Locate the cell with the specified text and output its (x, y) center coordinate. 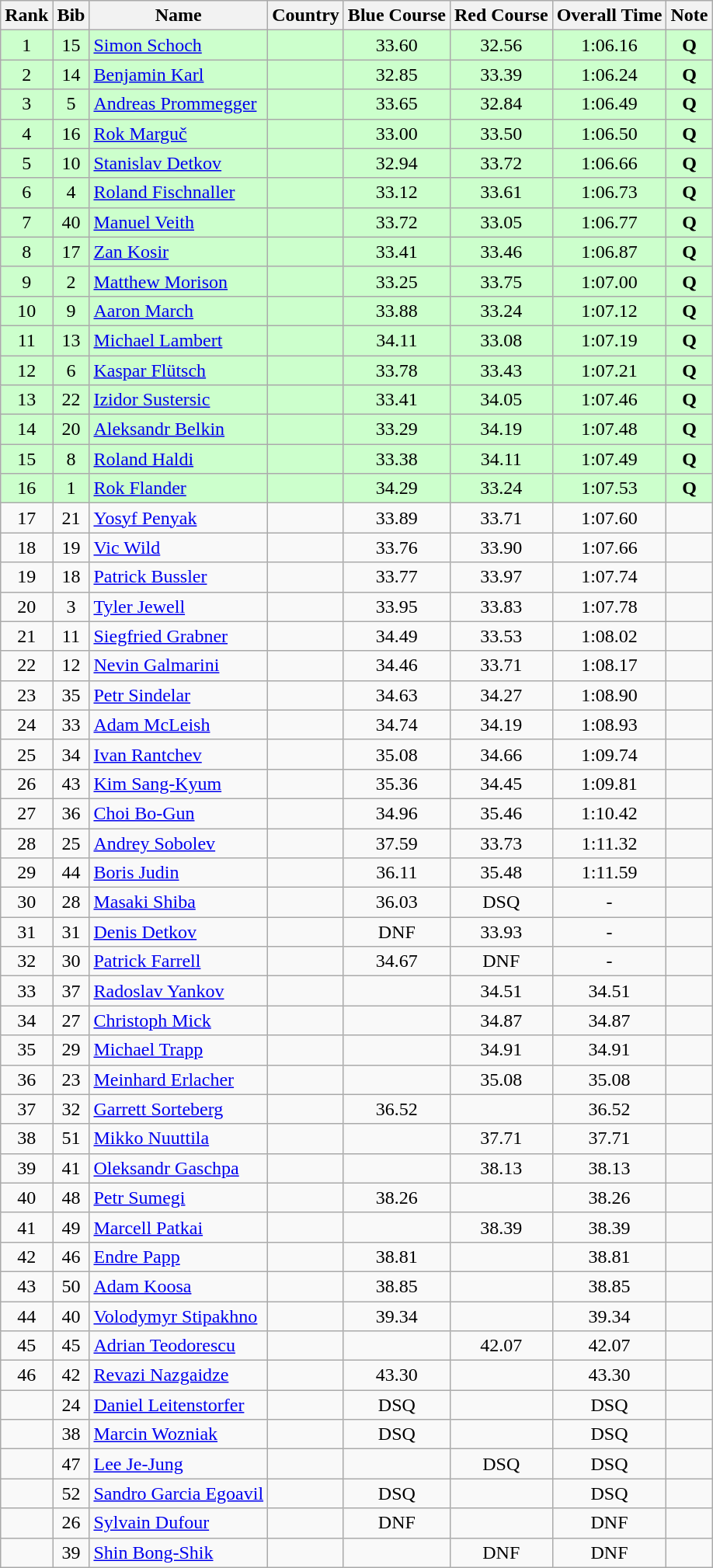
47 (71, 1464)
Matthew Morison (179, 281)
Oleksandr Gaschpa (179, 1168)
Nevin Galmarini (179, 666)
Benjamin Karl (179, 75)
Patrick Farrell (179, 961)
33.97 (501, 577)
33.50 (501, 134)
34.96 (396, 813)
1:07.19 (609, 340)
33.76 (396, 548)
1:06.24 (609, 75)
Roland Fischnaller (179, 193)
1:06.50 (609, 134)
Shin Bong-Shik (179, 1552)
1:11.32 (609, 843)
Stanislav Detkov (179, 163)
Michael Trapp (179, 1050)
33.43 (501, 370)
33.38 (396, 459)
Marcell Patkai (179, 1227)
33.61 (501, 193)
Masaki Shiba (179, 902)
34.46 (396, 666)
33.12 (396, 193)
Mikko Nuuttila (179, 1139)
7 (26, 222)
Marcin Wozniak (179, 1434)
Kaspar Flütsch (179, 370)
Vic Wild (179, 548)
32.85 (396, 75)
Revazi Nazgaidze (179, 1375)
33.00 (396, 134)
Michael Lambert (179, 340)
33.83 (501, 607)
Volodymyr Stipakhno (179, 1316)
37.59 (396, 843)
1:09.74 (609, 754)
33.39 (501, 75)
Roland Haldi (179, 459)
34.66 (501, 754)
1:07.49 (609, 459)
33.65 (396, 104)
33.95 (396, 607)
Boris Judin (179, 873)
Country (306, 16)
Note (690, 16)
Siegfried Grabner (179, 636)
35.48 (501, 873)
Overall Time (609, 16)
1:10.42 (609, 813)
32.84 (501, 104)
34.67 (396, 961)
Patrick Bussler (179, 577)
1:08.93 (609, 725)
Petr Sindelar (179, 695)
32.56 (501, 45)
Kim Sang-Kyum (179, 784)
Zan Kosir (179, 252)
Lee Je-Jung (179, 1464)
48 (71, 1198)
Garrett Sorteberg (179, 1109)
1:07.53 (609, 488)
1:07.46 (609, 400)
Name (179, 16)
1:06.66 (609, 163)
Radoslav Yankov (179, 991)
Manuel Veith (179, 222)
Bib (71, 16)
1:11.59 (609, 873)
33.25 (396, 281)
Andreas Prommegger (179, 104)
Simon Schoch (179, 45)
Sylvain Dufour (179, 1523)
Aleksandr Belkin (179, 429)
Red Course (501, 16)
1:07.74 (609, 577)
Tyler Jewell (179, 607)
33.89 (396, 518)
35.46 (501, 813)
33.46 (501, 252)
Meinhard Erlacher (179, 1080)
36.11 (396, 873)
Endre Papp (179, 1257)
34.27 (501, 695)
34.45 (501, 784)
1:06.73 (609, 193)
1:07.66 (609, 548)
1:08.17 (609, 666)
33.77 (396, 577)
51 (71, 1139)
52 (71, 1493)
33.60 (396, 45)
Andrey Sobolev (179, 843)
1:07.21 (609, 370)
36.03 (396, 902)
Denis Detkov (179, 932)
Rok Flander (179, 488)
33.90 (501, 548)
1:07.48 (609, 429)
33.93 (501, 932)
35.36 (396, 784)
1:06.16 (609, 45)
Christoph Mick (179, 1020)
34.63 (396, 695)
1:09.81 (609, 784)
1:08.02 (609, 636)
Choi Bo-Gun (179, 813)
Aaron March (179, 311)
1:07.78 (609, 607)
33.78 (396, 370)
Ivan Rantchev (179, 754)
34.74 (396, 725)
33.88 (396, 311)
Daniel Leitenstorfer (179, 1405)
1:07.60 (609, 518)
Petr Sumegi (179, 1198)
1:08.90 (609, 695)
Blue Course (396, 16)
Rok Marguč (179, 134)
33.73 (501, 843)
Izidor Sustersic (179, 400)
Adam McLeish (179, 725)
Sandro Garcia Egoavil (179, 1493)
1:06.87 (609, 252)
1:07.12 (609, 311)
50 (71, 1286)
34.49 (396, 636)
33.08 (501, 340)
34.29 (396, 488)
34.05 (501, 400)
33.05 (501, 222)
32.94 (396, 163)
Rank (26, 16)
Adrian Teodorescu (179, 1346)
1:06.49 (609, 104)
33.75 (501, 281)
1:07.00 (609, 281)
33.53 (501, 636)
49 (71, 1227)
Adam Koosa (179, 1286)
33.29 (396, 429)
1:06.77 (609, 222)
Yosyf Penyak (179, 518)
